Output the [X, Y] coordinate of the center of the cell containing the given text.  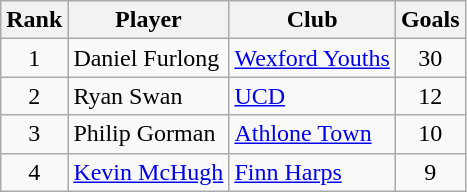
4 [34, 172]
Rank [34, 20]
1 [34, 58]
30 [430, 58]
Club [312, 20]
Wexford Youths [312, 58]
Kevin McHugh [148, 172]
10 [430, 134]
Philip Gorman [148, 134]
3 [34, 134]
12 [430, 96]
UCD [312, 96]
Athlone Town [312, 134]
Daniel Furlong [148, 58]
Ryan Swan [148, 96]
Goals [430, 20]
9 [430, 172]
Finn Harps [312, 172]
2 [34, 96]
Player [148, 20]
